For the text-containing cell, return its midpoint in (x, y) coordinate format. 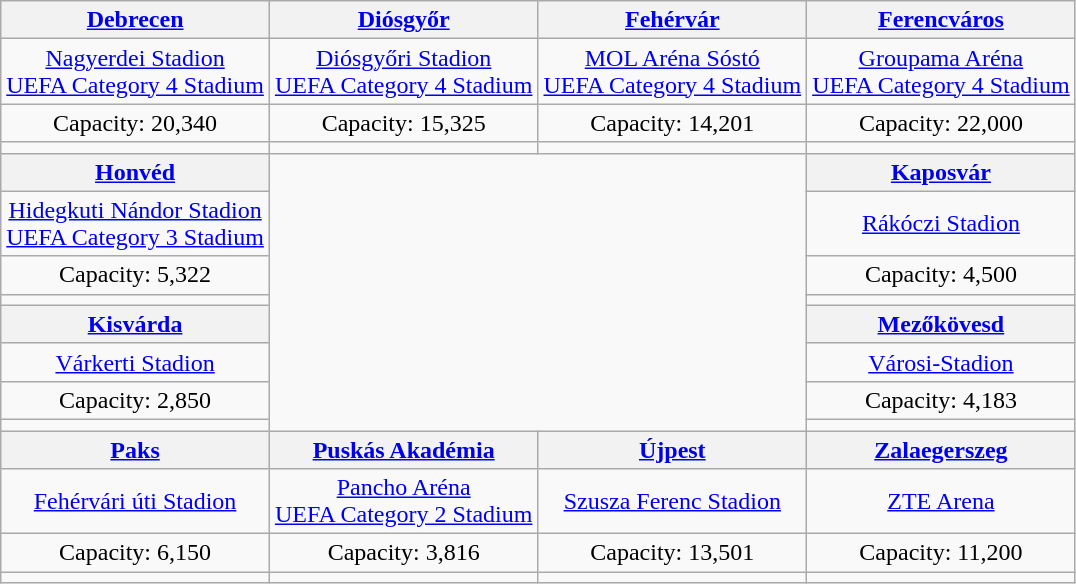
Capacity: 3,816 (404, 553)
Ferencváros (942, 20)
Városi-Stadion (942, 362)
MOL Aréna Sóstó UEFA Category 4 Stadium (672, 72)
Honvéd (136, 172)
Puskás Akadémia (404, 449)
Hidegkuti Nándor Stadion UEFA Category 3 Stadium (136, 224)
Kaposvár (942, 172)
Groupama Aréna UEFA Category 4 Stadium (942, 72)
ZTE Arena (942, 502)
Diósgyőr (404, 20)
Paks (136, 449)
Rákóczi Stadion (942, 224)
Debrecen (136, 20)
Capacity: 20,340 (136, 123)
Capacity: 11,200 (942, 553)
Capacity: 15,325 (404, 123)
Capacity: 14,201 (672, 123)
Szusza Ferenc Stadion (672, 502)
Várkerti Stadion (136, 362)
Pancho ArénaUEFA Category 2 Stadium (404, 502)
Újpest (672, 449)
Fehérvár (672, 20)
Zalaegerszeg (942, 449)
Mezőkövesd (942, 324)
Capacity: 4,183 (942, 400)
Fehérvári úti Stadion (136, 502)
Capacity: 2,850 (136, 400)
Capacity: 6,150 (136, 553)
Capacity: 4,500 (942, 275)
Capacity: 22,000 (942, 123)
Kisvárda (136, 324)
Diósgyőri Stadion UEFA Category 4 Stadium (404, 72)
Capacity: 13,501 (672, 553)
Capacity: 5,322 (136, 275)
Nagyerdei Stadion UEFA Category 4 Stadium (136, 72)
